Extract the [X, Y] coordinate from the center of the cell holding the provided text.  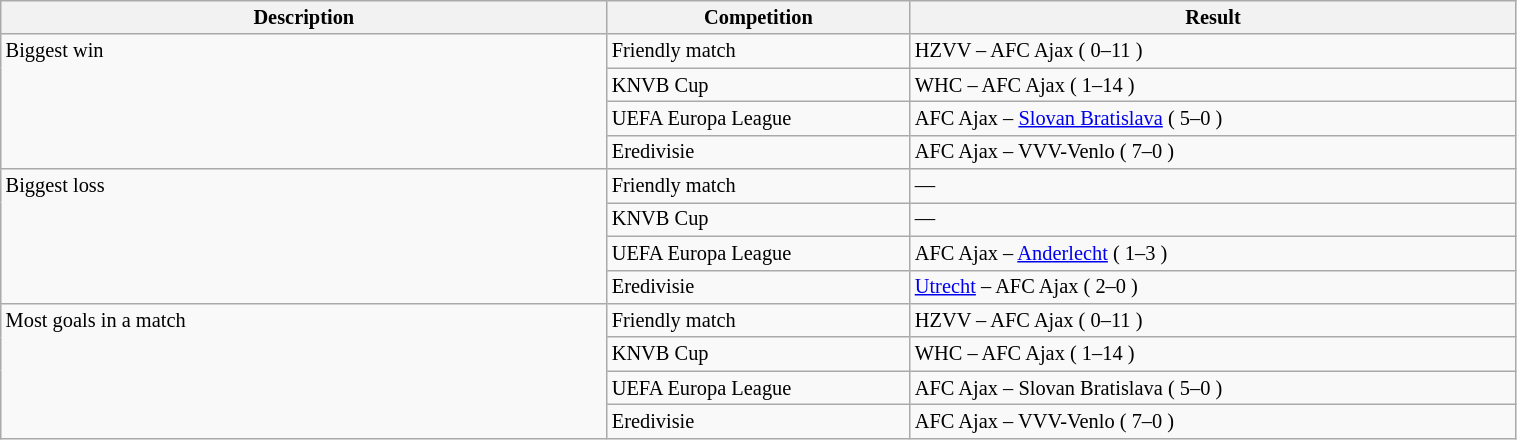
Description [304, 17]
Most goals in a match [304, 370]
Utrecht – AFC Ajax ( 2–0 ) [1213, 287]
AFC Ajax – Anderlecht ( 1–3 ) [1213, 253]
Result [1213, 17]
Biggest win [304, 102]
Competition [758, 17]
Biggest loss [304, 236]
